From the cell containing the given text, extract its center point as [x, y] coordinate. 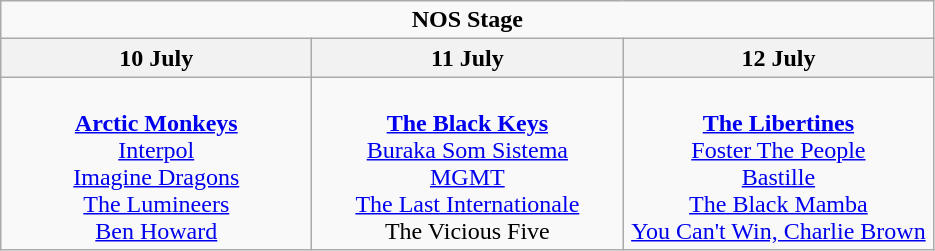
12 July [778, 58]
NOS Stage [468, 20]
10 July [156, 58]
The LibertinesFoster The PeopleBastilleThe Black MambaYou Can't Win, Charlie Brown [778, 164]
The Black KeysBuraka Som SistemaMGMTThe Last InternationaleThe Vicious Five [468, 164]
Arctic MonkeysInterpolImagine DragonsThe LumineersBen Howard [156, 164]
11 July [468, 58]
